From the cell containing the given text, extract its center point as (x, y) coordinate. 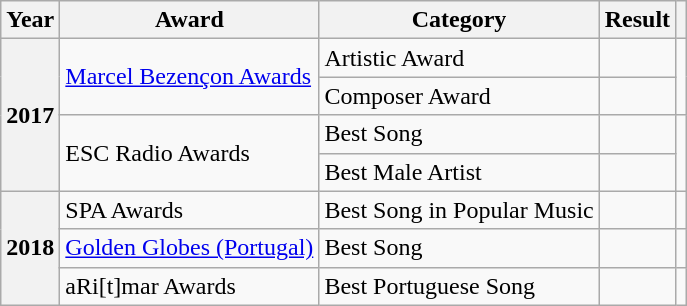
SPA Awards (190, 210)
Result (637, 20)
Best Male Artist (459, 172)
2018 (30, 248)
Best Portuguese Song (459, 286)
Category (459, 20)
Golden Globes (Portugal) (190, 248)
Composer Award (459, 96)
aRi[t]mar Awards (190, 286)
ESC Radio Awards (190, 153)
Best Song in Popular Music (459, 210)
Marcel Bezençon Awards (190, 77)
Artistic Award (459, 58)
2017 (30, 115)
Year (30, 20)
Award (190, 20)
